Locate the cell with the specified text and output its (x, y) center coordinate. 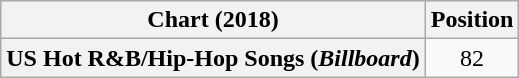
Chart (2018) (213, 20)
82 (472, 58)
US Hot R&B/Hip-Hop Songs (Billboard) (213, 58)
Position (472, 20)
